Search for the cell housing the specified text and yield its (X, Y) center coordinate. 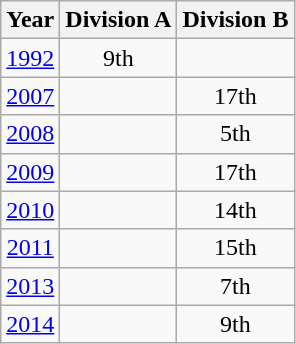
2013 (30, 286)
5th (236, 134)
2014 (30, 324)
2010 (30, 210)
2007 (30, 96)
15th (236, 248)
Division B (236, 20)
2008 (30, 134)
14th (236, 210)
Division A (118, 20)
Year (30, 20)
2009 (30, 172)
7th (236, 286)
2011 (30, 248)
1992 (30, 58)
